Provide the (X, Y) coordinate of the cell's center where the given text is located.  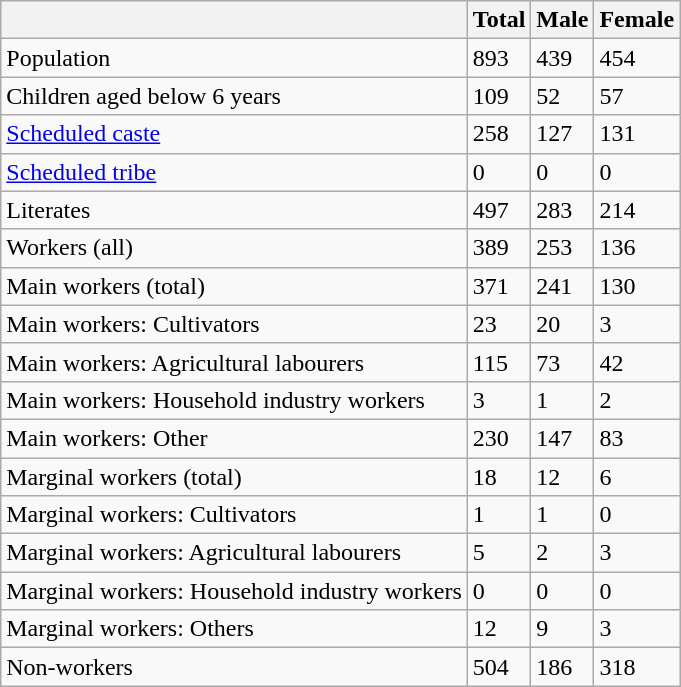
Male (562, 20)
Marginal workers: Others (234, 629)
Workers (all) (234, 248)
318 (637, 667)
83 (637, 438)
241 (562, 286)
186 (562, 667)
439 (562, 58)
23 (499, 324)
Main workers: Agricultural labourers (234, 362)
253 (562, 248)
52 (562, 96)
130 (637, 286)
Marginal workers (total) (234, 477)
136 (637, 248)
5 (499, 553)
893 (499, 58)
Main workers: Other (234, 438)
115 (499, 362)
497 (499, 210)
18 (499, 477)
57 (637, 96)
454 (637, 58)
Total (499, 20)
20 (562, 324)
504 (499, 667)
Main workers: Household industry workers (234, 400)
389 (499, 248)
Main workers: Cultivators (234, 324)
Female (637, 20)
109 (499, 96)
Scheduled tribe (234, 172)
Marginal workers: Agricultural labourers (234, 553)
Literates (234, 210)
Main workers (total) (234, 286)
Non-workers (234, 667)
6 (637, 477)
131 (637, 134)
Marginal workers: Household industry workers (234, 591)
42 (637, 362)
9 (562, 629)
283 (562, 210)
Population (234, 58)
Scheduled caste (234, 134)
127 (562, 134)
214 (637, 210)
147 (562, 438)
Marginal workers: Cultivators (234, 515)
258 (499, 134)
73 (562, 362)
230 (499, 438)
371 (499, 286)
Children aged below 6 years (234, 96)
